Return [X, Y] of the center of cell containing provided text 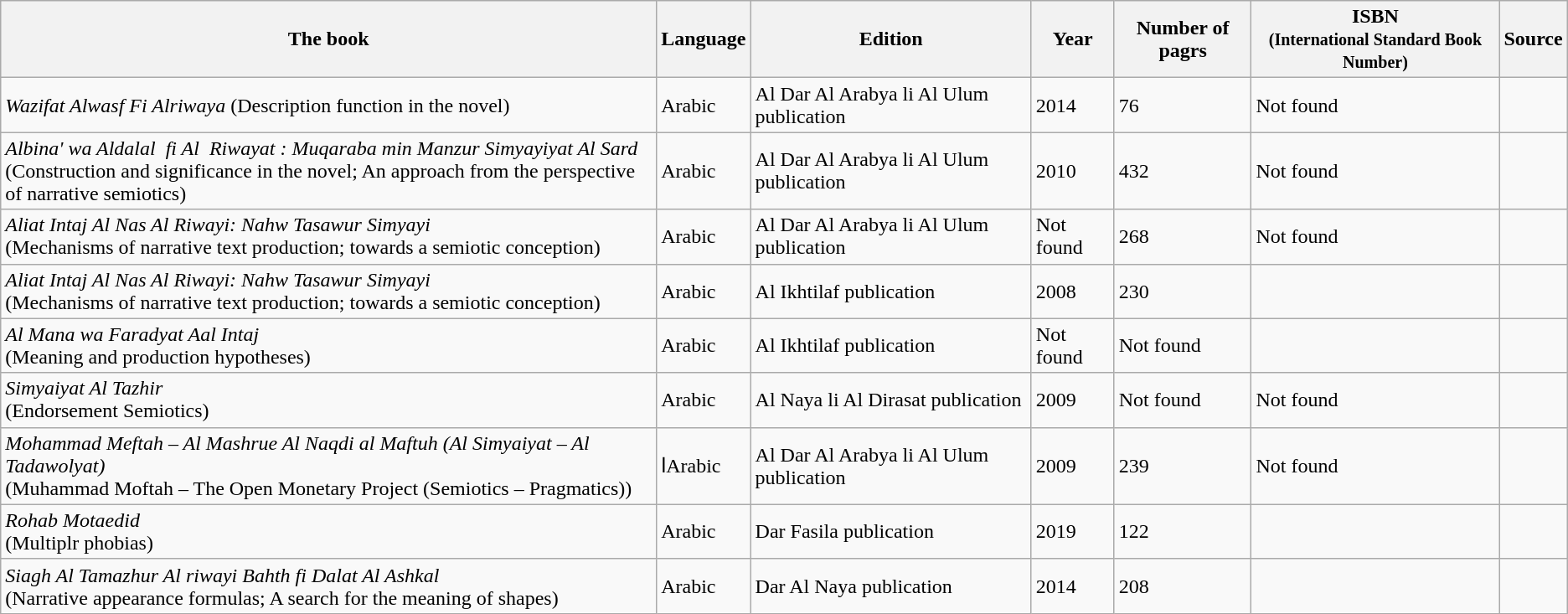
239 [1183, 466]
Simyaiyat Al Tazhir(Endorsement Semiotics) [328, 400]
اArabic [704, 466]
The book [328, 39]
Number of pagrs [1183, 39]
2010 [1072, 171]
122 [1183, 531]
Source [1533, 39]
2019 [1072, 531]
Al Naya li Al Dirasat publication [891, 400]
268 [1183, 236]
Year [1072, 39]
Edition [891, 39]
Al Mana wa Faradyat Aal Intaj(Meaning and production hypotheses) [328, 345]
ISBN(International Standard Book Number) [1375, 39]
Dar Fasila publication [891, 531]
76 [1183, 106]
Wazifat Alwasf Fi Alriwaya (Description function in the novel) [328, 106]
2008 [1072, 292]
230 [1183, 292]
Language [704, 39]
Mohammad Meftah – Al Mashrue Al Naqdi al Maftuh (Al Simyaiyat – Al Tadawolyat)(Muhammad Moftah – The Open Monetary Project (Semiotics – Pragmatics)) [328, 466]
Rohab Motaedid(Multiplr phobias) [328, 531]
208 [1183, 586]
Siagh Al Tamazhur Al riwayi Bahth fi Dalat Al Ashkal(Narrative appearance formulas; A search for the meaning of shapes) [328, 586]
Dar Al Naya publication [891, 586]
432 [1183, 171]
